Output the (X, Y) coordinate of the center of the cell containing the given text.  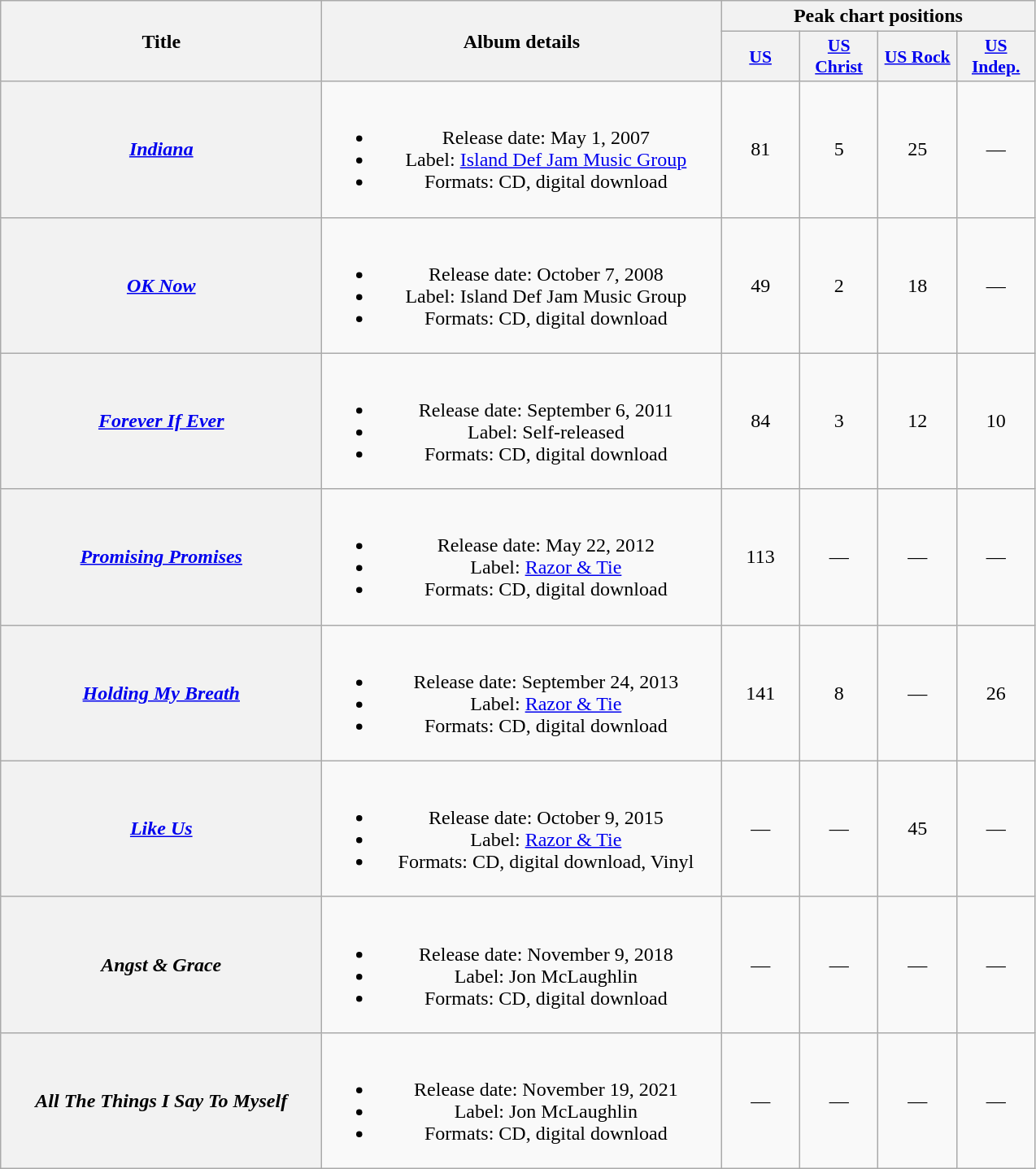
10 (995, 421)
Release date: October 7, 2008Label: Island Def Jam Music GroupFormats: CD, digital download (522, 285)
81 (761, 150)
18 (917, 285)
5 (839, 150)
Release date: November 19, 2021Label: Jon McLaughlinFormats: CD, digital download (522, 1100)
Peak chart positions (878, 16)
US Rock (917, 57)
All The Things I Say To Myself (161, 1100)
US Christ (839, 57)
US Indep. (995, 57)
26 (995, 693)
141 (761, 693)
8 (839, 693)
Release date: October 9, 2015Label: Razor & TieFormats: CD, digital download, Vinyl (522, 828)
Release date: May 1, 2007Label: Island Def Jam Music GroupFormats: CD, digital download (522, 150)
2 (839, 285)
3 (839, 421)
Promising Promises (161, 556)
113 (761, 556)
84 (761, 421)
Release date: September 6, 2011Label: Self-releasedFormats: CD, digital download (522, 421)
Angst & Grace (161, 965)
Indiana (161, 150)
Holding My Breath (161, 693)
Release date: September 24, 2013Label: Razor & TieFormats: CD, digital download (522, 693)
12 (917, 421)
Release date: May 22, 2012Label: Razor & TieFormats: CD, digital download (522, 556)
45 (917, 828)
US (761, 57)
49 (761, 285)
Title (161, 41)
OK Now (161, 285)
Release date: November 9, 2018Label: Jon McLaughlinFormats: CD, digital download (522, 965)
Album details (522, 41)
Like Us (161, 828)
25 (917, 150)
Forever If Ever (161, 421)
